For the text-containing cell, return its midpoint in (X, Y) coordinate format. 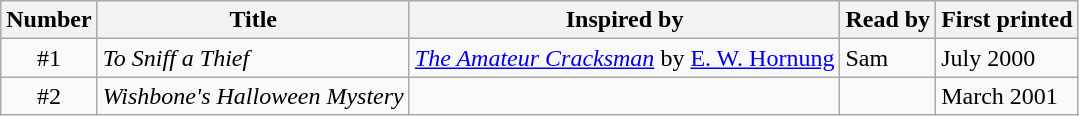
Read by (888, 20)
Number (49, 20)
The Amateur Cracksman by E. W. Hornung (624, 58)
#1 (49, 58)
Inspired by (624, 20)
First printed (1007, 20)
#2 (49, 96)
Title (253, 20)
To Sniff a Thief (253, 58)
Wishbone's Halloween Mystery (253, 96)
July 2000 (1007, 58)
Sam (888, 58)
March 2001 (1007, 96)
